For the text-containing cell, return its midpoint in (x, y) coordinate format. 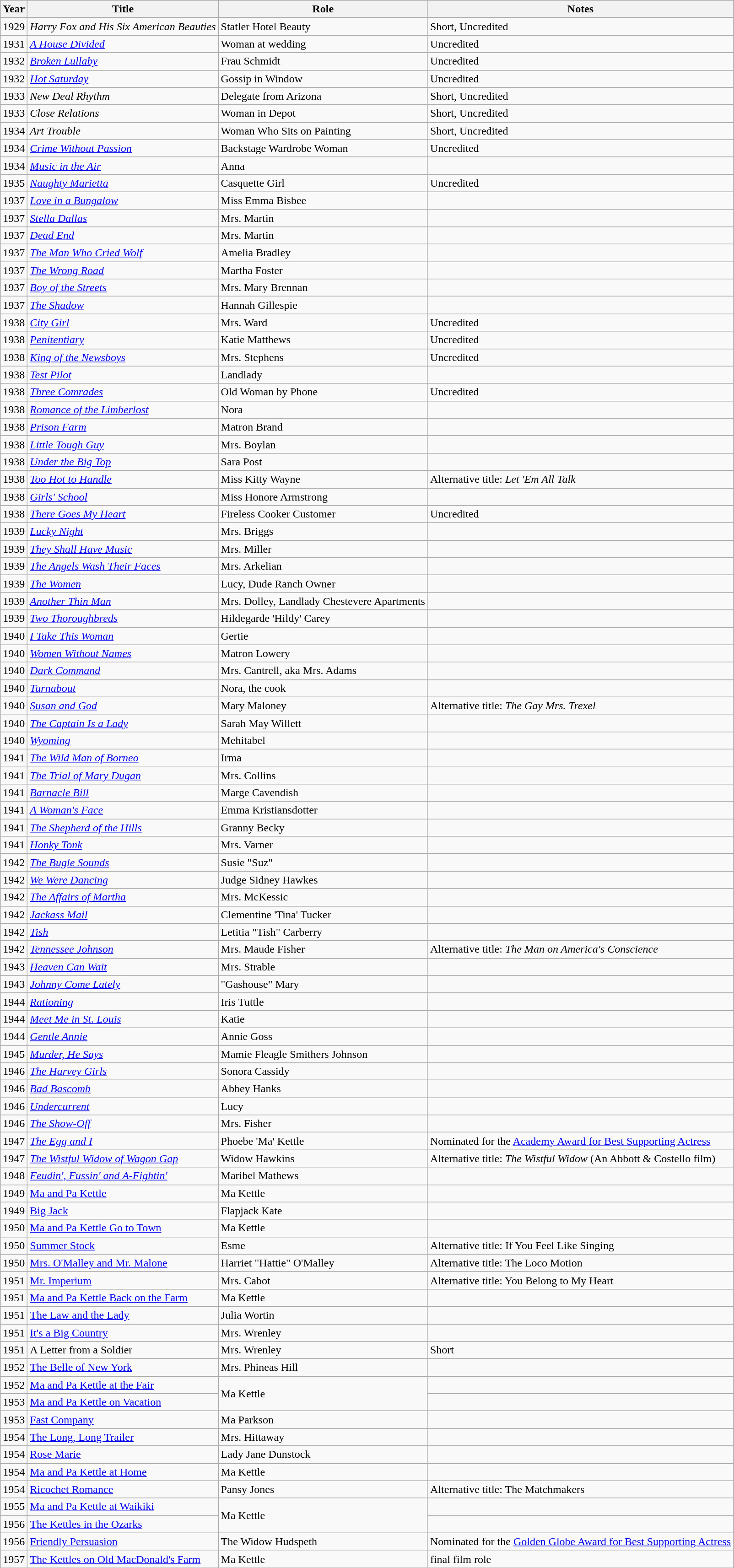
Girls' School (123, 496)
Woman in Depot (323, 113)
Rationing (123, 1002)
Prison Farm (123, 427)
Wyoming (123, 740)
Delegate from Arizona (323, 96)
The Man Who Cried Wolf (123, 253)
Mrs. Varner (323, 845)
Stella Dallas (123, 218)
The Wistful Widow of Wagon Gap (123, 1158)
Judge Sidney Hawkes (323, 880)
The Widow Hudspeth (323, 1541)
The Bugle Sounds (123, 862)
Widow Hawkins (323, 1158)
Mrs. Ward (323, 323)
Dark Command (123, 671)
Title (123, 9)
Maribel Mathews (323, 1176)
Casquette Girl (323, 183)
A House Divided (123, 44)
Phoebe 'Ma' Kettle (323, 1141)
King of the Newsboys (123, 357)
Granny Becky (323, 828)
Murder, He Says (123, 1054)
Backstage Wardrobe Woman (323, 148)
Three Comrades (123, 392)
Julia Wortin (323, 1315)
Mrs. Fisher (323, 1124)
Letitia "Tish" Carberry (323, 932)
Frau Schmidt (323, 61)
Crime Without Passion (123, 148)
The Affairs of Martha (123, 897)
There Goes My Heart (123, 514)
Tish (123, 932)
Woman Who Sits on Painting (323, 131)
Mrs. O'Malley and Mr. Malone (123, 1263)
New Deal Rhythm (123, 96)
Little Tough Guy (123, 444)
Ma and Pa Kettle (123, 1193)
The Egg and I (123, 1141)
Harry Fox and His Six American Beauties (123, 27)
Notes (580, 9)
Alternative title: The Loco Motion (580, 1263)
City Girl (123, 323)
Mrs. Dolley, Landlady Chestevere Apartments (323, 601)
Fireless Cooker Customer (323, 514)
Alternative title: You Belong to My Heart (580, 1280)
Music in the Air (123, 166)
Test Pilot (123, 375)
Mrs. Mary Brennan (323, 288)
Mrs. Collins (323, 776)
It's a Big Country (123, 1333)
Harriet "Hattie" O'Malley (323, 1263)
Undercurrent (123, 1106)
Nominated for the Golden Globe Award for Best Supporting Actress (580, 1541)
Honky Tonk (123, 845)
The Kettles on Old MacDonald's Farm (123, 1559)
Old Woman by Phone (323, 392)
The Women (123, 584)
The Belle of New York (123, 1368)
Ma Parkson (323, 1420)
Clementine 'Tina' Tucker (323, 915)
Mrs. Hittaway (323, 1437)
Statler Hotel Beauty (323, 27)
The Shadow (123, 305)
Esme (323, 1245)
Johnny Come Lately (123, 984)
Miss Honore Armstrong (323, 496)
The Angels Wash Their Faces (123, 566)
Gossip in Window (323, 79)
Jackass Mail (123, 915)
1957 (14, 1559)
They Shall Have Music (123, 549)
final film role (580, 1559)
Gertie (323, 636)
1955 (14, 1507)
Alternative title: The Matchmakers (580, 1489)
Susan and God (123, 706)
Sarah May Willett (323, 723)
The Shepherd of the Hills (123, 828)
Ma and Pa Kettle at the Fair (123, 1385)
The Show-Off (123, 1124)
Too Hot to Handle (123, 479)
Friendly Persuasion (123, 1541)
Mrs. Boylan (323, 444)
Mrs. Stephens (323, 357)
Naughty Marietta (123, 183)
Pansy Jones (323, 1489)
Mamie Fleagle Smithers Johnson (323, 1054)
We Were Dancing (123, 880)
The Harvey Girls (123, 1072)
Mrs. Cantrell, aka Mrs. Adams (323, 671)
Alternative title: The Man on America's Conscience (580, 949)
Lucy (323, 1106)
Miss Kitty Wayne (323, 479)
Landlady (323, 375)
Alternative title: If You Feel Like Singing (580, 1245)
Tennessee Johnson (123, 949)
Year (14, 9)
Lucky Night (123, 532)
Short (580, 1350)
Katie Matthews (323, 340)
The Law and the Lady (123, 1315)
Art Trouble (123, 131)
Close Relations (123, 113)
Sara Post (323, 462)
Bad Bascomb (123, 1089)
Mrs. Briggs (323, 532)
Boy of the Streets (123, 288)
Dead End (123, 236)
Nora, the cook (323, 688)
Mrs. Arkelian (323, 566)
Ma and Pa Kettle at Waikiki (123, 1507)
Romance of the Limberlost (123, 410)
Mrs. Cabot (323, 1280)
Iris Tuttle (323, 1002)
Matron Lowery (323, 653)
Rose Marie (123, 1455)
Hannah Gillespie (323, 305)
Lady Jane Dunstock (323, 1455)
Katie (323, 1019)
Two Thoroughbreds (123, 619)
Broken Lullaby (123, 61)
Alternative title: Let 'Em All Talk (580, 479)
Big Jack (123, 1211)
Ma and Pa Kettle Go to Town (123, 1228)
Nora (323, 410)
Penitentiary (123, 340)
Lucy, Dude Ranch Owner (323, 584)
1931 (14, 44)
I Take This Woman (123, 636)
Matron Brand (323, 427)
Alternative title: The Gay Mrs. Trexel (580, 706)
A Letter from a Soldier (123, 1350)
Ma and Pa Kettle on Vacation (123, 1402)
Mrs. Maude Fisher (323, 949)
Nominated for the Academy Award for Best Supporting Actress (580, 1141)
Mrs. Strable (323, 967)
Fast Company (123, 1420)
Under the Big Top (123, 462)
Role (323, 9)
The Captain Is a Lady (123, 723)
The Wild Man of Borneo (123, 758)
Mrs. McKessic (323, 897)
Mrs. Miller (323, 549)
Susie "Suz" (323, 862)
The Trial of Mary Dugan (123, 776)
Heaven Can Wait (123, 967)
Martha Foster (323, 270)
Women Without Names (123, 653)
A Woman's Face (123, 810)
Barnacle Bill (123, 793)
Woman at wedding (323, 44)
Love in a Bungalow (123, 200)
Annie Goss (323, 1036)
Turnabout (123, 688)
Abbey Hanks (323, 1089)
Flapjack Kate (323, 1211)
Feudin', Fussin' and A-Fightin' (123, 1176)
Meet Me in St. Louis (123, 1019)
1935 (14, 183)
"Gashouse" Mary (323, 984)
1948 (14, 1176)
The Wrong Road (123, 270)
Summer Stock (123, 1245)
Anna (323, 166)
Mehitabel (323, 740)
Gentle Annie (123, 1036)
Ma and Pa Kettle Back on the Farm (123, 1298)
Emma Kristiansdotter (323, 810)
Sonora Cassidy (323, 1072)
Alternative title: The Wistful Widow (An Abbott & Costello film) (580, 1158)
Miss Emma Bisbee (323, 200)
Ricochet Romance (123, 1489)
Mary Maloney (323, 706)
Hot Saturday (123, 79)
Amelia Bradley (323, 253)
Mr. Imperium (123, 1280)
The Long, Long Trailer (123, 1437)
Another Thin Man (123, 601)
Irma (323, 758)
1945 (14, 1054)
Ma and Pa Kettle at Home (123, 1472)
Marge Cavendish (323, 793)
Hildegarde 'Hildy' Carey (323, 619)
1929 (14, 27)
The Kettles in the Ozarks (123, 1524)
Mrs. Phineas Hill (323, 1368)
